Find where the given text appears and provide that cell's center as (X, Y) coordinate. 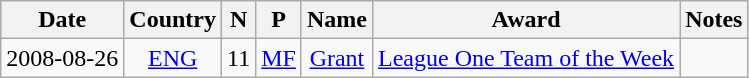
Date (62, 20)
League One Team of the Week (526, 58)
Name (336, 20)
N (239, 20)
ENG (173, 58)
Award (526, 20)
P (279, 20)
Grant (336, 58)
MF (279, 58)
11 (239, 58)
Country (173, 20)
Notes (714, 20)
2008-08-26 (62, 58)
